Detect which cell encompasses the target text, then output its (X, Y) center coordinate. 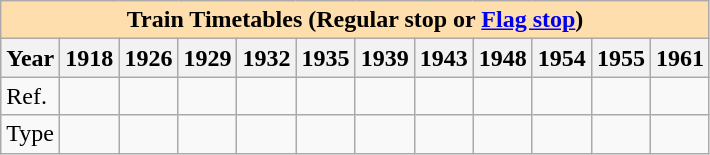
1926 (148, 58)
1948 (502, 58)
Train Timetables (Regular stop or Flag stop) (356, 20)
1939 (384, 58)
Type (30, 134)
Year (30, 58)
1935 (326, 58)
1961 (680, 58)
1918 (90, 58)
Ref. (30, 96)
1929 (208, 58)
1954 (562, 58)
1932 (266, 58)
1943 (444, 58)
1955 (620, 58)
